Return (X, Y) of the center of cell containing provided text 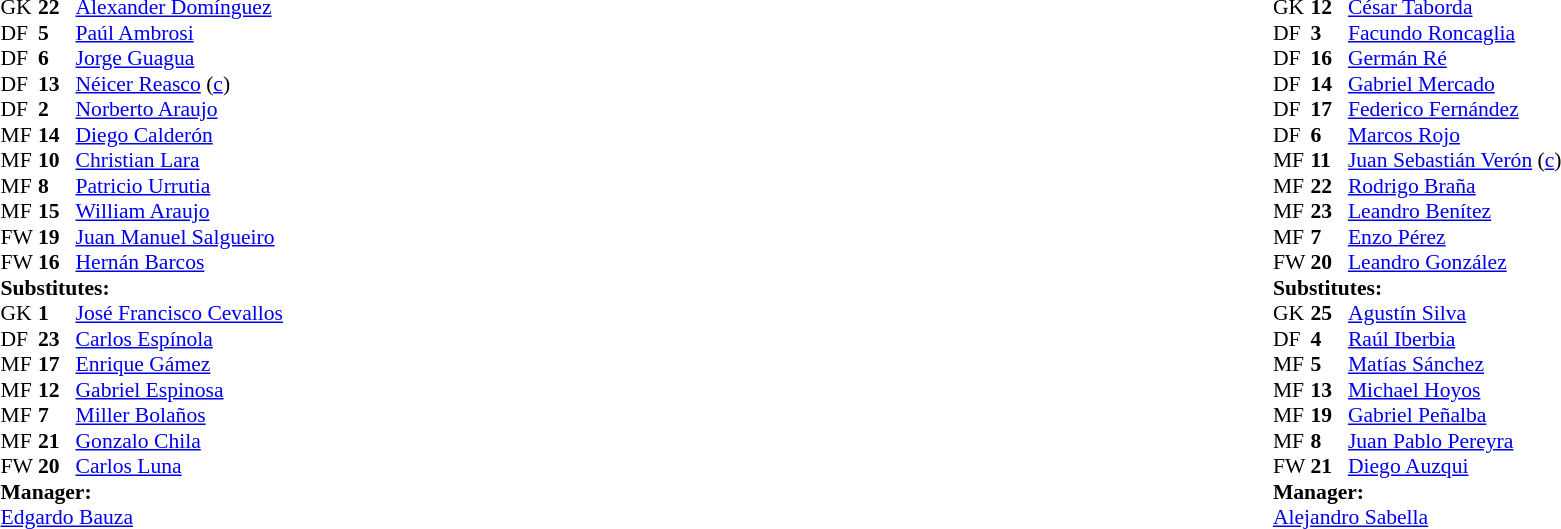
José Francisco Cevallos (180, 313)
Enrique Gámez (180, 365)
Patricio Urrutia (180, 186)
Christian Lara (180, 161)
Miller Bolaños (180, 415)
Carlos Espínola (180, 339)
10 (57, 161)
1 (57, 313)
12 (57, 390)
William Araujo (180, 211)
Hernán Barcos (180, 263)
Néicer Reasco (c) (180, 84)
Substitutes: (141, 288)
3 (1329, 33)
Juan Manuel Salgueiro (180, 237)
2 (57, 109)
25 (1329, 313)
Manager: (141, 492)
Gonzalo Chila (180, 441)
Carlos Luna (180, 467)
Paúl Ambrosi (180, 33)
Gabriel Espinosa (180, 390)
4 (1329, 339)
15 (57, 211)
11 (1329, 161)
Norberto Araujo (180, 109)
Diego Calderón (180, 135)
22 (1329, 186)
Jorge Guagua (180, 59)
